Locate the cell with the specified text and output its [X, Y] center coordinate. 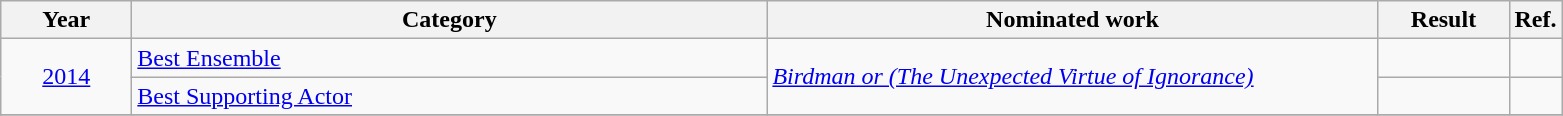
Year [66, 20]
2014 [66, 77]
Ref. [1536, 20]
Nominated work [1072, 20]
Best Ensemble [450, 58]
Best Supporting Actor [450, 96]
Category [450, 20]
Result [1444, 20]
Birdman or (The Unexpected Virtue of Ignorance) [1072, 77]
